Pinpoint the cell where the given text exists, returning its [X, Y] midpoint coordinate. 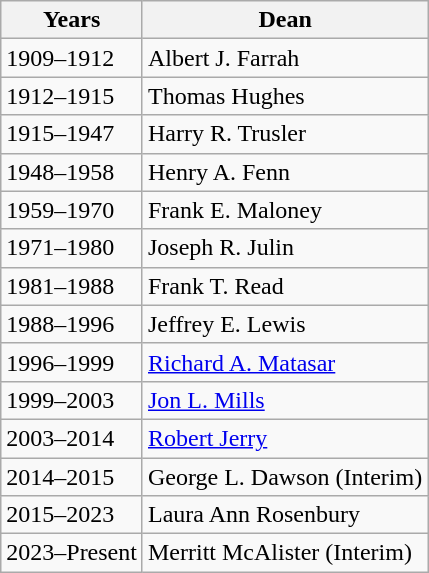
Frank E. Maloney [284, 210]
Henry A. Fenn [284, 172]
Albert J. Farrah [284, 58]
Years [72, 20]
1909–1912 [72, 58]
2023–Present [72, 553]
1959–1970 [72, 210]
1912–1915 [72, 96]
1981–1988 [72, 286]
Jon L. Mills [284, 400]
Laura Ann Rosenbury [284, 515]
Joseph R. Julin [284, 248]
Richard A. Matasar [284, 362]
Thomas Hughes [284, 96]
2014–2015 [72, 477]
1971–1980 [72, 248]
Jeffrey E. Lewis [284, 324]
1996–1999 [72, 362]
Dean [284, 20]
Frank T. Read [284, 286]
George L. Dawson (Interim) [284, 477]
1948–1958 [72, 172]
1999–2003 [72, 400]
Merritt McAlister (Interim) [284, 553]
2003–2014 [72, 438]
Harry R. Trusler [284, 134]
2015–2023 [72, 515]
1988–1996 [72, 324]
Robert Jerry [284, 438]
1915–1947 [72, 134]
